Provide the (x, y) coordinate of the cell's center where the given text is located.  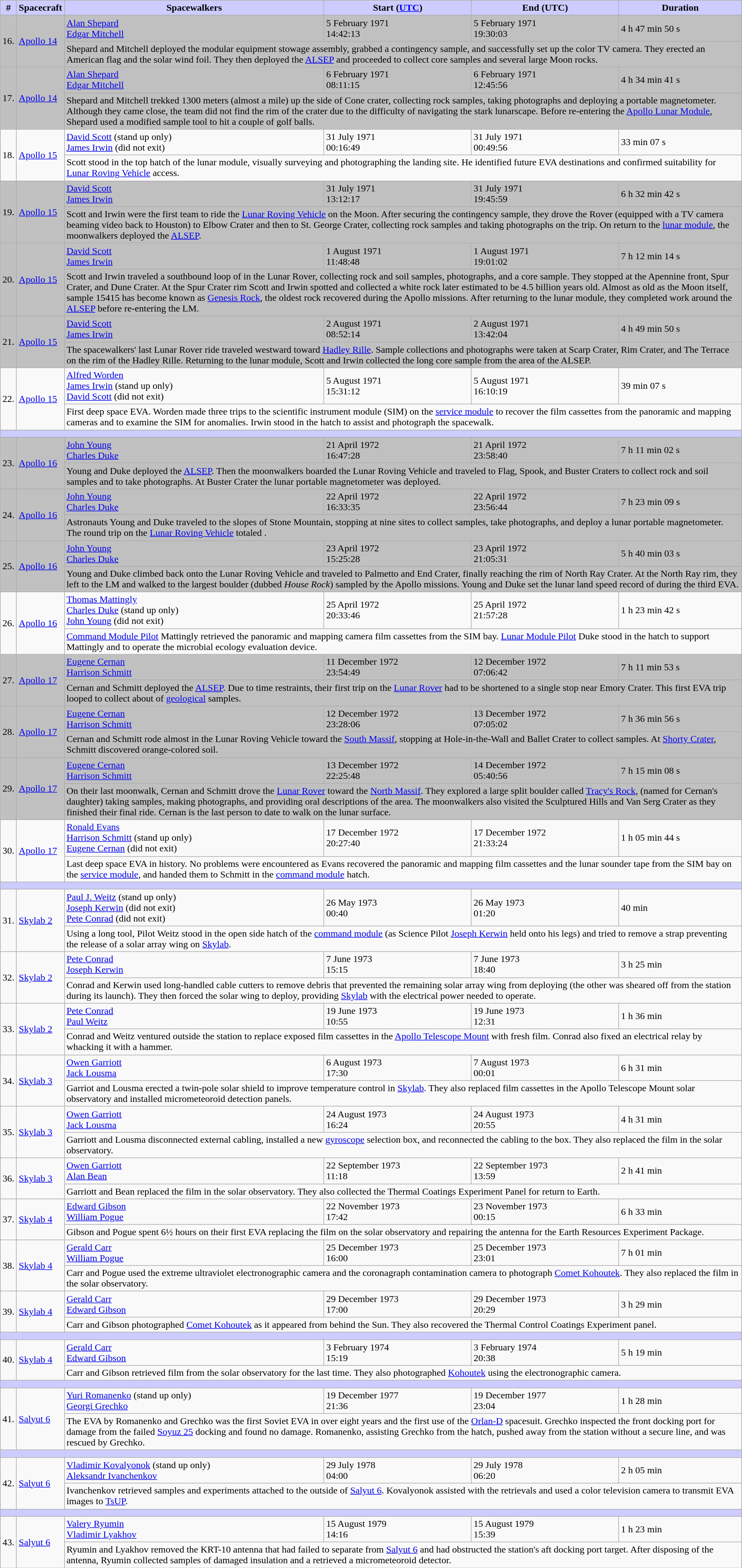
22 November 197317:42 (398, 1212)
15 August 197914:16 (398, 1529)
39 min 07 s (680, 386)
23 November 197300:15 (545, 1212)
43. (9, 1542)
5 February 197119:30:03 (545, 29)
Alfred Worden James Irwin (stand up only) David Scott (did not exit) (194, 386)
2 August 197108:52:14 (398, 329)
Spacecraft (40, 8)
6 February 197112:45:56 (545, 80)
1 h 05 min 44 s (680, 838)
3 February 197415:19 (398, 1352)
16. (9, 41)
20. (9, 279)
Owen Garriott Alan Bean (194, 1171)
Vladimir Kovalyonok (stand up only) Aleksandr Ivanchenkov (194, 1470)
40. (9, 1360)
1 August 197111:48:48 (398, 256)
Pete Conrad Paul Weitz (194, 1016)
3 h 29 min (680, 1304)
24 August 197320:55 (545, 1119)
5 h 19 min (680, 1352)
12 December 197207:06:42 (545, 667)
33 min 07 s (680, 142)
# (9, 8)
27. (9, 680)
1 August 197119:01:02 (545, 256)
31 July 197113:12:17 (398, 193)
Start (UTC) (398, 8)
7 August 197300:01 (545, 1068)
23 April 197221:05:31 (545, 553)
2 h 41 min (680, 1171)
3 h 25 min (680, 965)
31. (9, 920)
31 July 197100:49:56 (545, 142)
32. (9, 977)
29 December 197320:29 (545, 1304)
31 July 197119:45:59 (545, 193)
7 h 23 min 09 s (680, 502)
11 December 197223:54:49 (398, 667)
29 July 197804:00 (398, 1470)
24. (9, 514)
19. (9, 212)
21 April 197216:47:28 (398, 450)
5 August 197115:31:12 (398, 386)
24 August 197316:24 (398, 1119)
7 h 12 min 14 s (680, 256)
12 December 197223:28:06 (398, 719)
26 May 197300:40 (398, 908)
Carr and Gibson photographed Comet Kohoutek as it appeared from behind the Sun. They also recovered the Thermal Control Coatings Experiment panel. (403, 1325)
2 August 197113:42:04 (545, 329)
Valery Ryumin Vladimir Lyakhov (194, 1529)
41. (9, 1419)
33. (9, 1029)
21. (9, 342)
22 September 197311:18 (398, 1171)
35. (9, 1132)
19 June 197312:31 (545, 1016)
Gerald Carr William Pogue (194, 1252)
7 h 15 min 08 s (680, 771)
6 August 197317:30 (398, 1068)
29. (9, 789)
15 August 197915:39 (545, 1529)
25 December 197316:00 (398, 1252)
Pete Conrad Joseph Kerwin (194, 965)
2 h 05 min (680, 1470)
7 June 197315:15 (398, 965)
David Scott (stand up only) James Irwin (did not exit) (194, 142)
4 h 47 min 50 s (680, 29)
6 February 197108:11:15 (398, 80)
39. (9, 1312)
17. (9, 98)
29 December 197317:00 (398, 1304)
13 December 197207:05:02 (545, 719)
1 h 23 min (680, 1529)
26 May 197301:20 (545, 908)
22. (9, 399)
19 December 197721:36 (398, 1401)
30. (9, 851)
5 h 40 min 03 s (680, 553)
25 April 197221:57:28 (545, 610)
5 February 197114:42:13 (398, 29)
23 April 197215:25:28 (398, 553)
1 h 28 min (680, 1401)
7 June 197318:40 (545, 965)
25 December 197323:01 (545, 1252)
1 h 36 min (680, 1016)
38. (9, 1266)
4 h 31 min (680, 1119)
28. (9, 732)
3 February 197420:38 (545, 1352)
18. (9, 155)
7 h 36 min 56 s (680, 719)
Thomas Mattingly Charles Duke (stand up only) John Young (did not exit) (194, 610)
37. (9, 1219)
Garriott and Bean replaced the film in the solar observatory. They also collected the Thermal Coatings Experiment Panel for return to Earth. (403, 1191)
22 April 197216:33:35 (398, 502)
22 September 197313:59 (545, 1171)
34. (9, 1080)
Spacewalkers (194, 8)
7 h 11 min 02 s (680, 450)
Ronald Evans Harrison Schmitt (stand up only) Eugene Cernan (did not exit) (194, 838)
1 h 23 min 42 s (680, 610)
6 h 32 min 42 s (680, 193)
19 December 197723:04 (545, 1401)
7 h 01 min (680, 1252)
Duration (680, 8)
End (UTC) (545, 8)
7 h 11 min 53 s (680, 667)
6 h 33 min (680, 1212)
Carr and Gibson retrieved film from the solar observatory for the last time. They also photographed Kohoutek using the electronographic camera. (403, 1373)
22 April 197223:56:44 (545, 502)
21 April 197223:58:40 (545, 450)
Paul J. Weitz (stand up only) Joseph Kerwin (did not exit) Pete Conrad (did not exit) (194, 908)
31 July 197100:16:49 (398, 142)
17 December 197220:27:40 (398, 838)
4 h 34 min 41 s (680, 80)
25. (9, 566)
4 h 49 min 50 s (680, 329)
40 min (680, 908)
36. (9, 1178)
19 June 197310:55 (398, 1016)
5 August 197116:10:19 (545, 386)
Edward Gibson William Pogue (194, 1212)
25 April 197220:33:46 (398, 610)
6 h 31 min (680, 1068)
26. (9, 623)
Yuri Romanenko (stand up only) Georgi Grechko (194, 1401)
13 December 197222:25:48 (398, 771)
17 December 197221:33:24 (545, 838)
23. (9, 463)
29 July 197806:20 (545, 1470)
42. (9, 1483)
14 December 197205:40:56 (545, 771)
